Return [X, Y] of the center of cell containing provided text 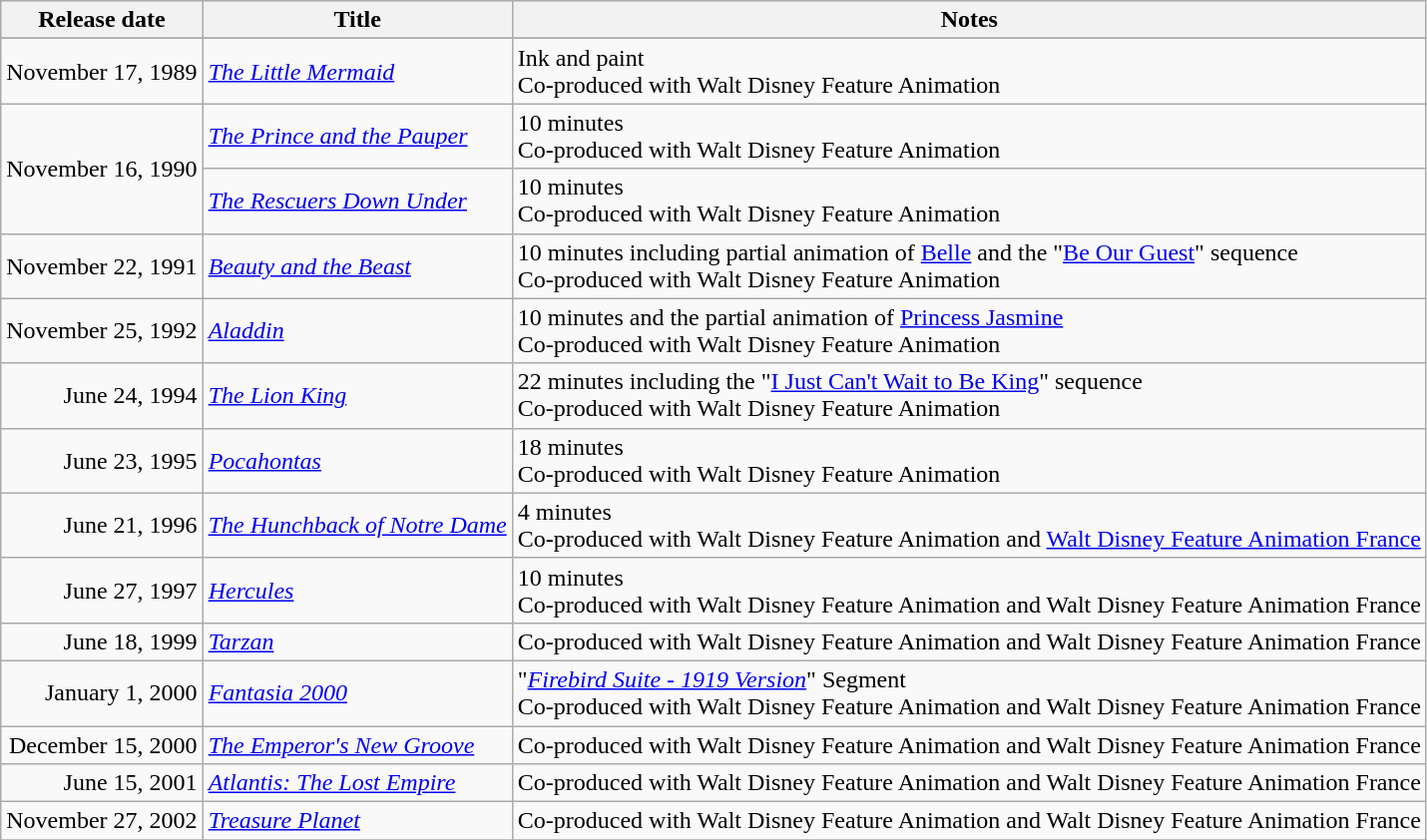
November 25, 1992 [102, 331]
The Lion King [357, 395]
Fantasia 2000 [357, 692]
Aladdin [357, 331]
Atlantis: The Lost Empire [357, 783]
Ink and paintCo-produced with Walt Disney Feature Animation [969, 72]
January 1, 2000 [102, 692]
The Emperor's New Groove [357, 745]
The Hunchback of Notre Dame [357, 525]
June 18, 1999 [102, 641]
June 27, 1997 [102, 591]
The Rescuers Down Under [357, 202]
"Firebird Suite - 1919 Version" SegmentCo-produced with Walt Disney Feature Animation and Walt Disney Feature Animation France [969, 692]
10 minutesCo-produced with Walt Disney Feature Animation and Walt Disney Feature Animation France [969, 591]
December 15, 2000 [102, 745]
November 17, 1989 [102, 72]
The Little Mermaid [357, 72]
June 24, 1994 [102, 395]
18 minutes Co-produced with Walt Disney Feature Animation [969, 461]
Title [357, 20]
10 minutes and the partial animation of Princess Jasmine Co-produced with Walt Disney Feature Animation [969, 331]
Beauty and the Beast [357, 265]
Hercules [357, 591]
June 23, 1995 [102, 461]
4 minutesCo-produced with Walt Disney Feature Animation and Walt Disney Feature Animation France [969, 525]
Notes [969, 20]
10 minutes including partial animation of Belle and the "Be Our Guest" sequence Co-produced with Walt Disney Feature Animation [969, 265]
22 minutes including the "I Just Can't Wait to Be King" sequence Co-produced with Walt Disney Feature Animation [969, 395]
November 27, 2002 [102, 821]
November 16, 1990 [102, 169]
The Prince and the Pauper [357, 136]
Tarzan [357, 641]
Pocahontas [357, 461]
November 22, 1991 [102, 265]
Release date [102, 20]
June 15, 2001 [102, 783]
Treasure Planet [357, 821]
June 21, 1996 [102, 525]
